Return (x, y) of the center of cell containing provided text 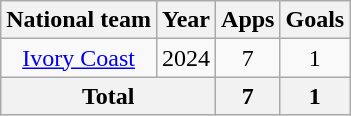
Goals (315, 20)
Ivory Coast (79, 58)
Year (186, 20)
Apps (248, 20)
2024 (186, 58)
Total (108, 96)
National team (79, 20)
